Return the [X, Y] coordinate for the center point of the cell that contains the specified text.  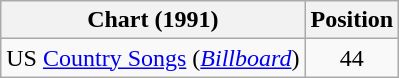
Position [352, 20]
44 [352, 58]
Chart (1991) [153, 20]
US Country Songs (Billboard) [153, 58]
